Return the (X, Y) coordinate for the center point of the cell that contains the specified text.  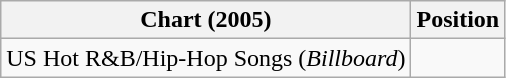
Position (458, 20)
Chart (2005) (206, 20)
US Hot R&B/Hip-Hop Songs (Billboard) (206, 58)
